From the cell containing the given text, extract its center point as (X, Y) coordinate. 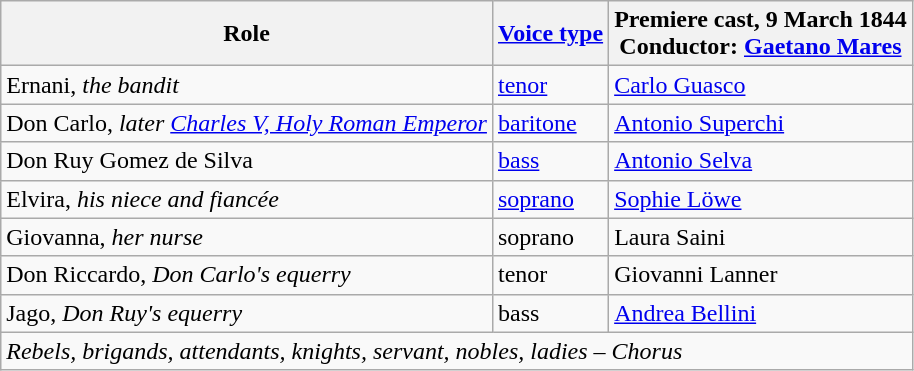
Laura Saini (761, 237)
Giovanna, her nurse (247, 237)
Rebels, brigands, attendants, knights, servant, nobles, ladies – Chorus (457, 351)
Role (247, 34)
Sophie Löwe (761, 199)
Carlo Guasco (761, 85)
Elvira, his niece and fiancée (247, 199)
Voice type (550, 34)
baritone (550, 123)
Antonio Selva (761, 161)
Jago, Don Ruy's equerry (247, 313)
Andrea Bellini (761, 313)
Ernani, the bandit (247, 85)
Premiere cast, 9 March 1844Conductor: Gaetano Mares (761, 34)
Antonio Superchi (761, 123)
Don Riccardo, Don Carlo's equerry (247, 275)
Don Ruy Gomez de Silva (247, 161)
Giovanni Lanner (761, 275)
Don Carlo, later Charles V, Holy Roman Emperor (247, 123)
